Return the [X, Y] coordinate for the center point of the cell that contains the specified text.  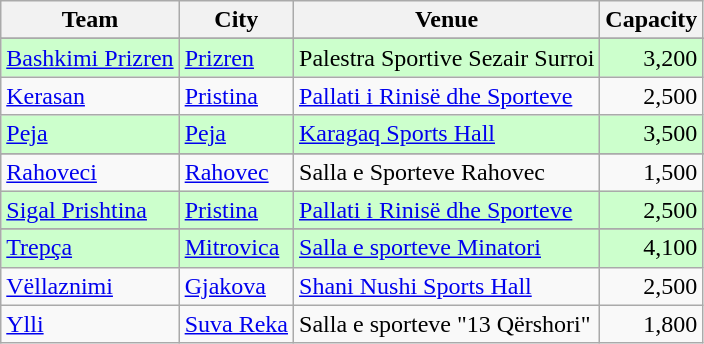
City [236, 20]
Mitrovica [236, 248]
Rahoveci [90, 172]
1,500 [652, 172]
Salla e sporteve "13 Qërshori" [447, 324]
Suva Reka [236, 324]
3,200 [652, 58]
Sigal Prishtina [90, 210]
Karagaq Sports Hall [447, 134]
Prizren [236, 58]
Palestra Sportive Sezair Surroi [447, 58]
3,500 [652, 134]
Trepça [90, 248]
4,100 [652, 248]
Salla e sporteve Minatori [447, 248]
Kerasan [90, 96]
Vëllaznimi [90, 286]
1,800 [652, 324]
Shani Nushi Sports Hall [447, 286]
Salla e Sporteve Rahovec [447, 172]
Venue [447, 20]
Capacity [652, 20]
Rahovec [236, 172]
Bashkimi Prizren [90, 58]
Ylli [90, 324]
Team [90, 20]
Gjakova [236, 286]
